For the text-containing cell, return its midpoint in [X, Y] coordinate format. 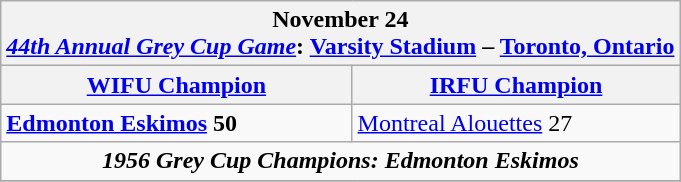
Montreal Alouettes 27 [516, 123]
WIFU Champion [176, 85]
November 2444th Annual Grey Cup Game: Varsity Stadium – Toronto, Ontario [340, 34]
IRFU Champion [516, 85]
1956 Grey Cup Champions: Edmonton Eskimos [340, 161]
Edmonton Eskimos 50 [176, 123]
